Pinpoint the cell where the given text exists, returning its (X, Y) midpoint coordinate. 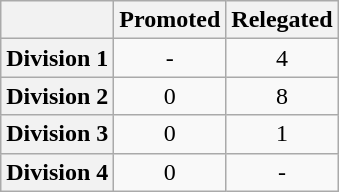
Relegated (282, 20)
Promoted (170, 20)
Division 2 (58, 96)
Division 1 (58, 58)
Division 4 (58, 172)
Division 3 (58, 134)
4 (282, 58)
1 (282, 134)
8 (282, 96)
